Extract the [x, y] coordinate from the center of the cell holding the provided text.  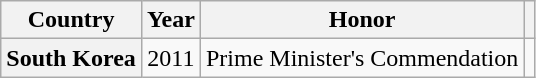
2011 [170, 58]
Honor [362, 20]
Year [170, 20]
Prime Minister's Commendation [362, 58]
Country [72, 20]
South Korea [72, 58]
